Scan for the cell matching the given text and deliver its (X, Y) coordinate at center. 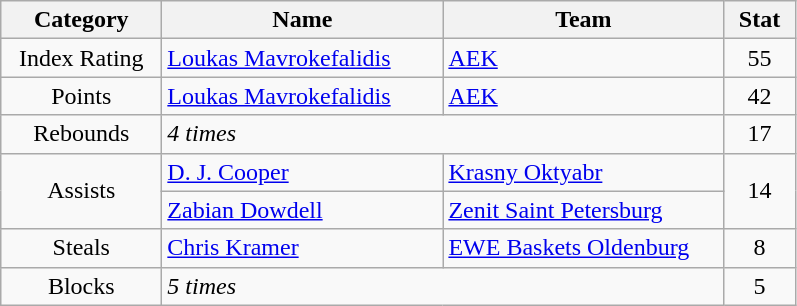
5 times (443, 286)
42 (760, 96)
14 (760, 191)
Category (82, 20)
17 (760, 134)
Chris Kramer (302, 248)
D. J. Cooper (302, 172)
Points (82, 96)
Rebounds (82, 134)
Steals (82, 248)
Stat (760, 20)
Krasny Oktyabr (584, 172)
Team (584, 20)
Index Rating (82, 58)
8 (760, 248)
Name (302, 20)
Zabian Dowdell (302, 210)
Zenit Saint Petersburg (584, 210)
Blocks (82, 286)
5 (760, 286)
Assists (82, 191)
EWE Baskets Oldenburg (584, 248)
55 (760, 58)
4 times (443, 134)
